Pinpoint the cell where the given text exists, returning its (x, y) midpoint coordinate. 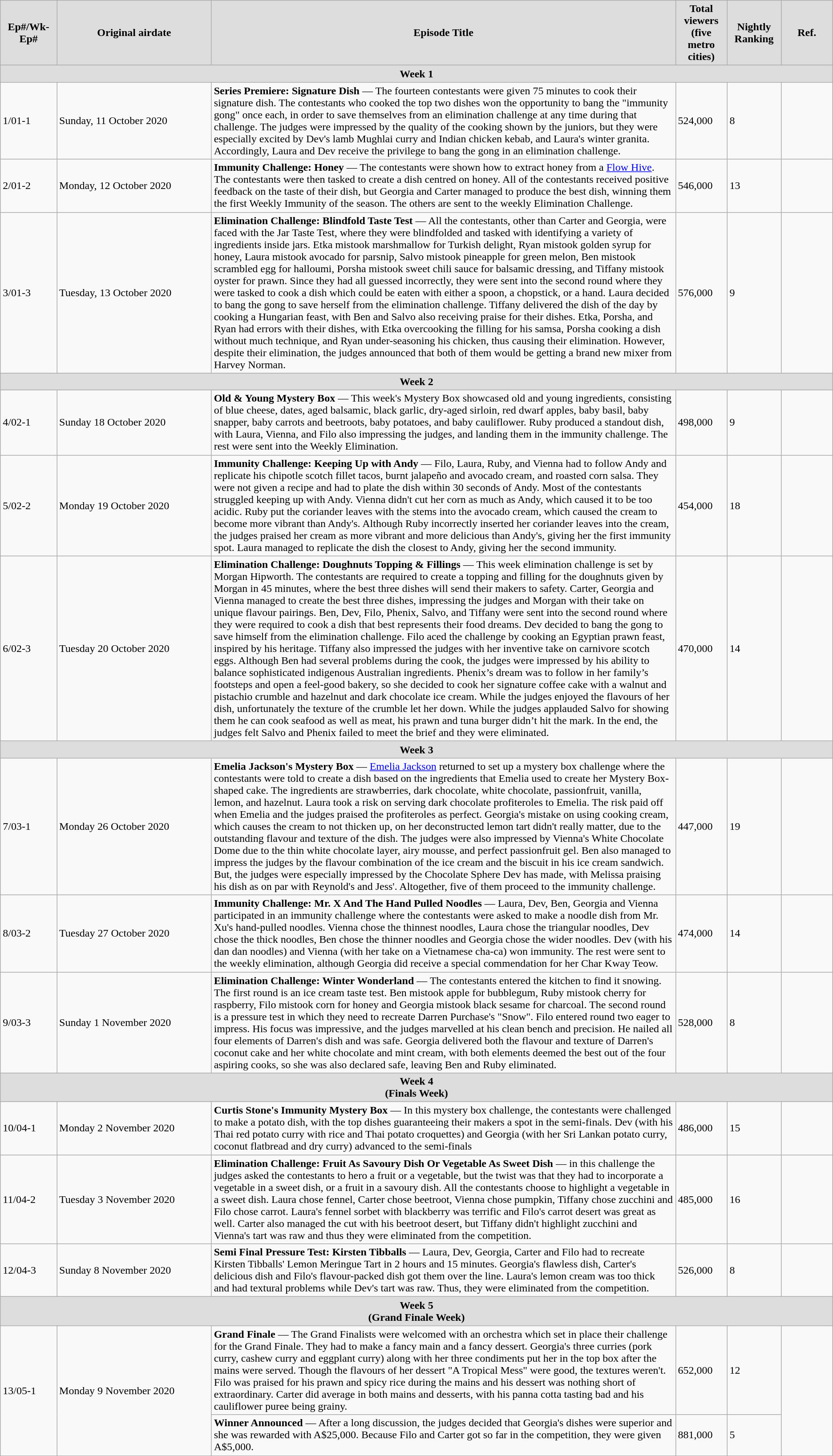
Monday 19 October 2020 (134, 505)
485,000 (701, 1199)
498,000 (701, 422)
15 (754, 1129)
6/02-3 (28, 648)
Sunday 8 November 2020 (134, 1270)
Nightly Ranking (754, 33)
Tuesday 3 November 2020 (134, 1199)
652,000 (701, 1370)
5 (754, 1435)
Original airdate (134, 33)
454,000 (701, 505)
Sunday 1 November 2020 (134, 1023)
4/02-1 (28, 422)
12/04-3 (28, 1270)
2/01-2 (28, 186)
528,000 (701, 1023)
11/04-2 (28, 1199)
Monday 9 November 2020 (134, 1391)
881,000 (701, 1435)
Ref. (807, 33)
Week 3 (416, 749)
18 (754, 505)
526,000 (701, 1270)
546,000 (701, 186)
Tuesday 20 October 2020 (134, 648)
470,000 (701, 648)
5/02-2 (28, 505)
Week 1 (416, 74)
Monday, 12 October 2020 (134, 186)
13 (754, 186)
486,000 (701, 1129)
16 (754, 1199)
Monday 26 October 2020 (134, 826)
Sunday, 11 October 2020 (134, 121)
447,000 (701, 826)
3/01-3 (28, 293)
Tuesday, 13 October 2020 (134, 293)
8/03-2 (28, 933)
Sunday 18 October 2020 (134, 422)
19 (754, 826)
9/03-3 (28, 1023)
474,000 (701, 933)
7/03-1 (28, 826)
Total viewers (five metro cities) (701, 33)
12 (754, 1370)
1/01-1 (28, 121)
Episode Title (443, 33)
Tuesday 27 October 2020 (134, 933)
Week 4 (Finals Week) (416, 1088)
Week 5 (Grand Finale Week) (416, 1311)
576,000 (701, 293)
13/05-1 (28, 1391)
Week 2 (416, 382)
Monday 2 November 2020 (134, 1129)
10/04-1 (28, 1129)
524,000 (701, 121)
Ep#/Wk-Ep# (28, 33)
